Determine the (X, Y) coordinate at the center of the cell enclosing the given text.  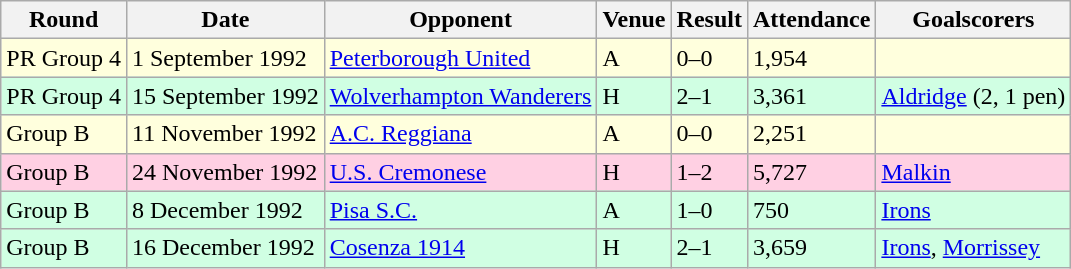
1 September 1992 (225, 58)
16 December 1992 (225, 248)
24 November 1992 (225, 172)
3,659 (811, 248)
5,727 (811, 172)
Goalscorers (974, 20)
U.S. Cremonese (460, 172)
2,251 (811, 134)
Opponent (460, 20)
Venue (634, 20)
3,361 (811, 96)
Irons (974, 210)
1–0 (709, 210)
Peterborough United (460, 58)
15 September 1992 (225, 96)
Wolverhampton Wanderers (460, 96)
1–2 (709, 172)
Pisa S.C. (460, 210)
Attendance (811, 20)
Irons, Morrissey (974, 248)
1,954 (811, 58)
Malkin (974, 172)
A.C. Reggiana (460, 134)
Date (225, 20)
Cosenza 1914 (460, 248)
750 (811, 210)
Result (709, 20)
Aldridge (2, 1 pen) (974, 96)
Round (64, 20)
8 December 1992 (225, 210)
11 November 1992 (225, 134)
